From the cell containing the given text, extract its center point as (X, Y) coordinate. 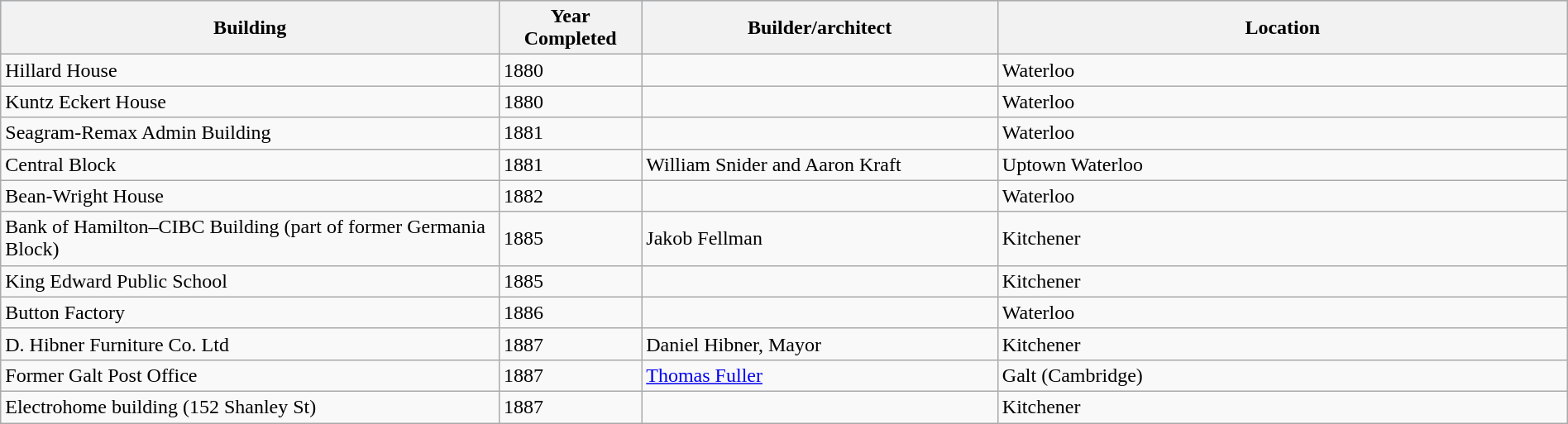
Hillard House (250, 70)
Galt (Cambridge) (1282, 375)
1882 (571, 196)
Kuntz Eckert House (250, 102)
Builder/architect (820, 28)
Year Completed (571, 28)
Bean-Wright House (250, 196)
Daniel Hibner, Mayor (820, 344)
Bank of Hamilton–CIBC Building (part of former Germania Block) (250, 238)
Seagram-Remax Admin Building (250, 133)
William Snider and Aaron Kraft (820, 164)
Uptown Waterloo (1282, 164)
Building (250, 28)
Location (1282, 28)
Central Block (250, 164)
King Edward Public School (250, 281)
Thomas Fuller (820, 375)
Former Galt Post Office (250, 375)
1886 (571, 312)
Button Factory (250, 312)
Jakob Fellman (820, 238)
D. Hibner Furniture Co. Ltd (250, 344)
Electrohome building (152 Shanley St) (250, 407)
